Find where the given text appears and provide that cell's center as (x, y) coordinate. 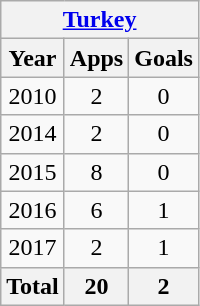
Apps (96, 58)
Turkey (100, 20)
2010 (33, 96)
2017 (33, 248)
20 (96, 286)
2014 (33, 134)
8 (96, 172)
Total (33, 286)
Year (33, 58)
2015 (33, 172)
2016 (33, 210)
Goals (164, 58)
6 (96, 210)
